Pinpoint the cell where the given text exists, returning its [X, Y] midpoint coordinate. 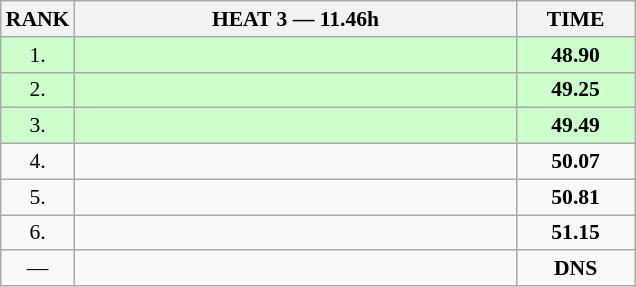
49.49 [576, 126]
50.07 [576, 162]
RANK [38, 19]
5. [38, 197]
HEAT 3 — 11.46h [295, 19]
4. [38, 162]
1. [38, 55]
48.90 [576, 55]
49.25 [576, 90]
50.81 [576, 197]
51.15 [576, 233]
TIME [576, 19]
DNS [576, 269]
2. [38, 90]
6. [38, 233]
3. [38, 126]
— [38, 269]
